Find where the given text appears and provide that cell's center as (x, y) coordinate. 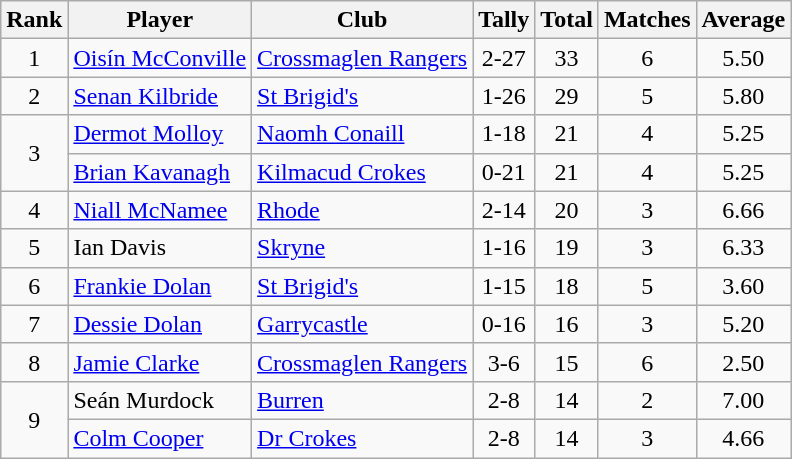
9 (34, 419)
5.20 (744, 324)
Dr Crokes (362, 438)
7 (34, 324)
Senan Kilbride (160, 96)
15 (567, 362)
Rhode (362, 210)
Colm Cooper (160, 438)
Dessie Dolan (160, 324)
20 (567, 210)
Player (160, 20)
Garrycastle (362, 324)
18 (567, 286)
19 (567, 248)
Skryne (362, 248)
Burren (362, 400)
7.00 (744, 400)
Frankie Dolan (160, 286)
4.66 (744, 438)
0-16 (504, 324)
Ian Davis (160, 248)
1-16 (504, 248)
Brian Kavanagh (160, 172)
Oisín McConville (160, 58)
2.50 (744, 362)
Kilmacud Crokes (362, 172)
Total (567, 20)
1 (34, 58)
Matches (647, 20)
Rank (34, 20)
3.60 (744, 286)
1-18 (504, 134)
1-15 (504, 286)
0-21 (504, 172)
6.33 (744, 248)
5.50 (744, 58)
2-14 (504, 210)
Tally (504, 20)
6.66 (744, 210)
5.80 (744, 96)
Average (744, 20)
Club (362, 20)
3-6 (504, 362)
33 (567, 58)
2-27 (504, 58)
16 (567, 324)
Seán Murdock (160, 400)
Naomh Conaill (362, 134)
Niall McNamee (160, 210)
Jamie Clarke (160, 362)
29 (567, 96)
Dermot Molloy (160, 134)
1-26 (504, 96)
8 (34, 362)
